Scan for the cell matching the given text and deliver its (x, y) coordinate at center. 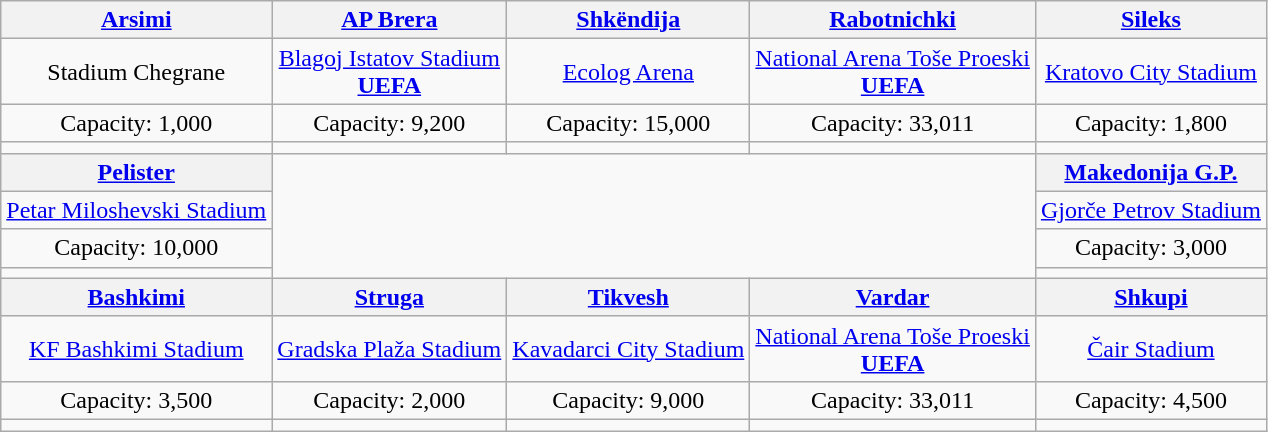
Čair Stadium (1150, 348)
AP Brera (390, 20)
Stadium Chegrane (136, 72)
Tikvesh (628, 297)
Petar Miloshevski Stadium (136, 210)
Capacity: 2,000 (390, 400)
Capacity: 1,800 (1150, 123)
Arsimi (136, 20)
Capacity: 3,500 (136, 400)
Makedonija G.P. (1150, 172)
Vardar (893, 297)
Gjorče Petrov Stadium (1150, 210)
Blagoj Istatov StadiumUEFA (390, 72)
Sileks (1150, 20)
Rabotnichki (893, 20)
Struga (390, 297)
Capacity: 3,000 (1150, 248)
Shkëndija (628, 20)
Shkupi (1150, 297)
Bashkimi (136, 297)
Capacity: 15,000 (628, 123)
Capacity: 1,000 (136, 123)
Gradska Plaža Stadium (390, 348)
Ecolog Arena (628, 72)
Capacity: 9,000 (628, 400)
Capacity: 10,000 (136, 248)
Pelister (136, 172)
Capacity: 4,500 (1150, 400)
Kavadarci City Stadium (628, 348)
Capacity: 9,200 (390, 123)
Kratovo City Stadium (1150, 72)
KF Bashkimi Stadium (136, 348)
